Output the [X, Y] coordinate of the center of the cell containing the given text.  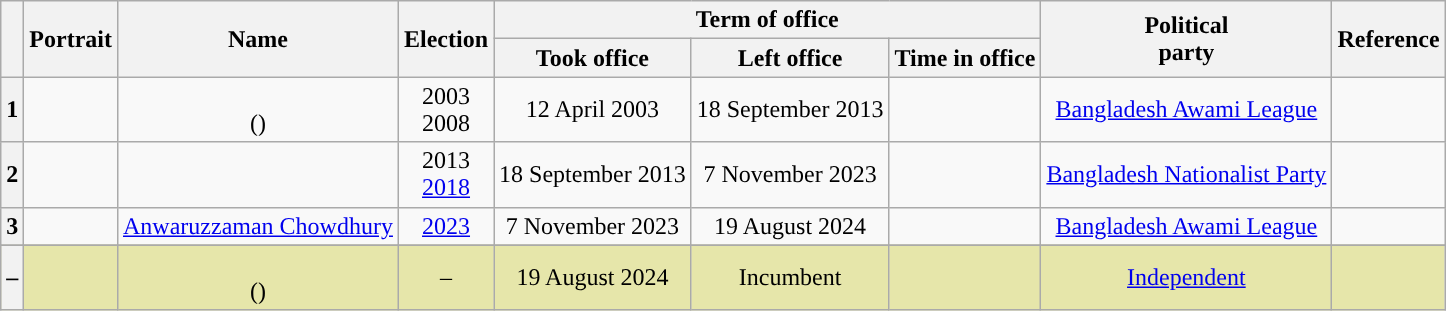
2 [12, 174]
20132018 [446, 174]
Election [446, 39]
1 [12, 110]
Time in office [965, 58]
3 [12, 226]
2023 [446, 226]
Name [258, 39]
Left office [790, 58]
Incumbent [790, 278]
12 April 2003 [593, 110]
Term of office [768, 20]
Took office [593, 58]
Independent [1186, 278]
Bangladesh Nationalist Party [1186, 174]
Political party [1186, 39]
Portrait [71, 39]
20032008 [446, 110]
Anwaruzzaman Chowdhury [258, 226]
Reference [1388, 39]
